Pinpoint the cell where the given text exists, returning its (x, y) midpoint coordinate. 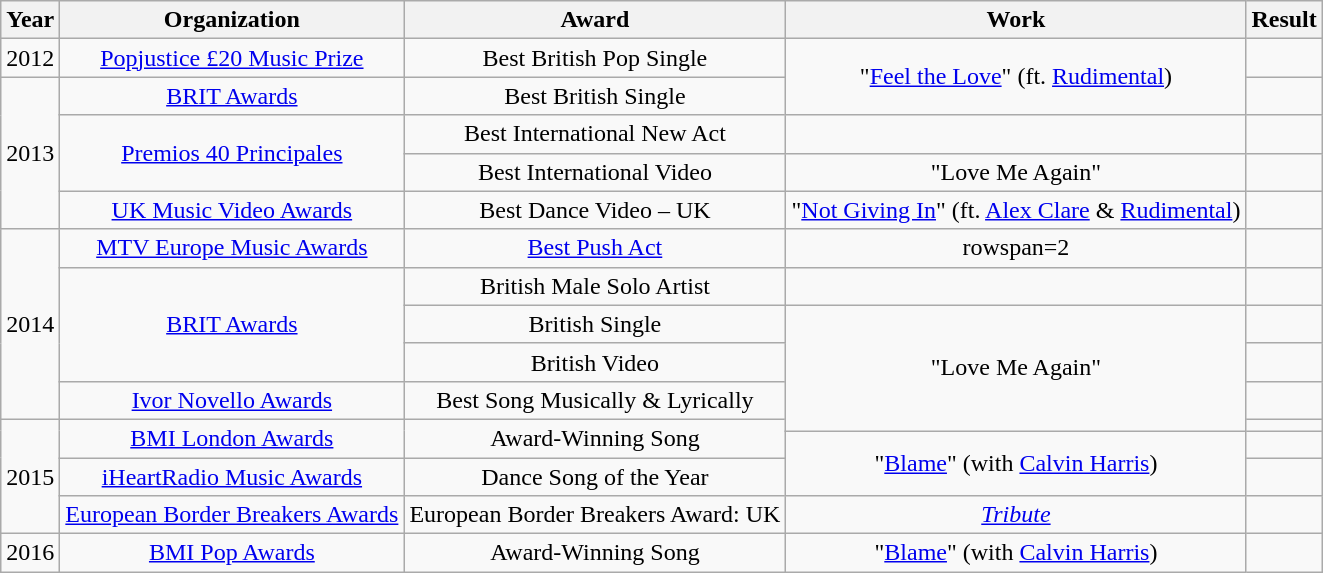
2015 (30, 476)
European Border Breakers Awards (232, 515)
Result (1284, 20)
Best International Video (595, 172)
Ivor Novello Awards (232, 400)
Best British Single (595, 96)
iHeartRadio Music Awards (232, 477)
Award (595, 20)
British Video (595, 362)
BMI Pop Awards (232, 553)
Dance Song of the Year (595, 477)
BMI London Awards (232, 438)
Year (30, 20)
UK Music Video Awards (232, 210)
British Male Solo Artist (595, 286)
"Feel the Love" (ft. Rudimental) (1016, 77)
Best Push Act (595, 248)
Premios 40 Principales (232, 153)
Best Song Musically & Lyrically (595, 400)
European Border Breakers Award: UK (595, 515)
rowspan=2 (1016, 248)
Best International New Act (595, 134)
MTV Europe Music Awards (232, 248)
2016 (30, 553)
Best Dance Video – UK (595, 210)
"Not Giving In" (ft. Alex Clare & Rudimental) (1016, 210)
Work (1016, 20)
2013 (30, 153)
British Single (595, 324)
Organization (232, 20)
2014 (30, 324)
Tribute (1016, 515)
Best British Pop Single (595, 58)
Popjustice £20 Music Prize (232, 58)
2012 (30, 58)
